Find where the given text appears and provide that cell's center as [X, Y] coordinate. 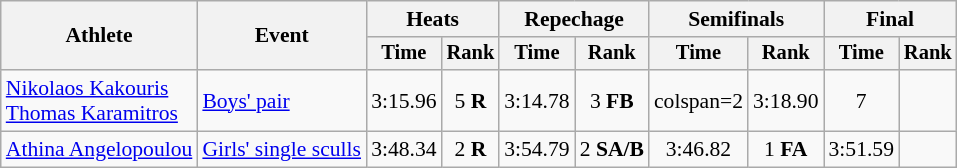
3:46.82 [698, 150]
Boys' pair [282, 100]
5 R [471, 100]
2 R [471, 150]
Girls' single sculls [282, 150]
3 FB [612, 100]
2 SA/B [612, 150]
Heats [432, 19]
3:54.79 [536, 150]
colspan=2 [698, 100]
Event [282, 36]
3:48.34 [404, 150]
3:14.78 [536, 100]
Semifinals [736, 19]
1 FA [786, 150]
3:51.59 [862, 150]
Athina Angelopoulou [100, 150]
Athlete [100, 36]
Repechage [574, 19]
7 [862, 100]
Final [890, 19]
3:18.90 [786, 100]
Nikolaos KakourisThomas Karamitros [100, 100]
3:15.96 [404, 100]
